Identify which cell holds the provided text, then report its (X, Y) central coordinate. 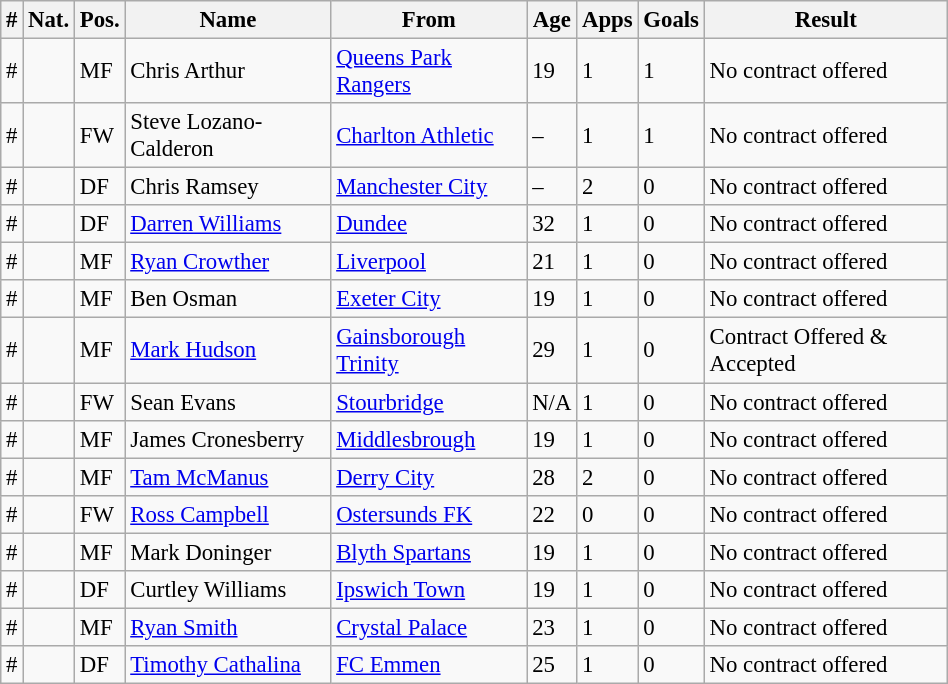
Ben Osman (228, 299)
Name (228, 20)
Crystal Palace (429, 627)
Mark Hudson (228, 350)
Ipswich Town (429, 590)
Curtley Williams (228, 590)
29 (552, 350)
Liverpool (429, 262)
Queens Park Rangers (429, 72)
From (429, 20)
Blyth Spartans (429, 552)
Manchester City (429, 187)
25 (552, 665)
Nat. (49, 20)
Age (552, 20)
James Cronesberry (228, 439)
FC Emmen (429, 665)
Gainsborough Trinity (429, 350)
22 (552, 514)
23 (552, 627)
Sean Evans (228, 402)
Darren Williams (228, 224)
Exeter City (429, 299)
32 (552, 224)
Ostersunds FK (429, 514)
Stourbridge (429, 402)
Steve Lozano-Calderon (228, 136)
Middlesbrough (429, 439)
N/A (552, 402)
Result (826, 20)
Ross Campbell (228, 514)
Chris Arthur (228, 72)
Ryan Crowther (228, 262)
Chris Ramsey (228, 187)
Charlton Athletic (429, 136)
Apps (608, 20)
Goals (671, 20)
Derry City (429, 477)
Timothy Cathalina (228, 665)
28 (552, 477)
Mark Doninger (228, 552)
Dundee (429, 224)
21 (552, 262)
Pos. (99, 20)
Tam McManus (228, 477)
Ryan Smith (228, 627)
Contract Offered & Accepted (826, 350)
